For the text-containing cell, return its midpoint in (X, Y) coordinate format. 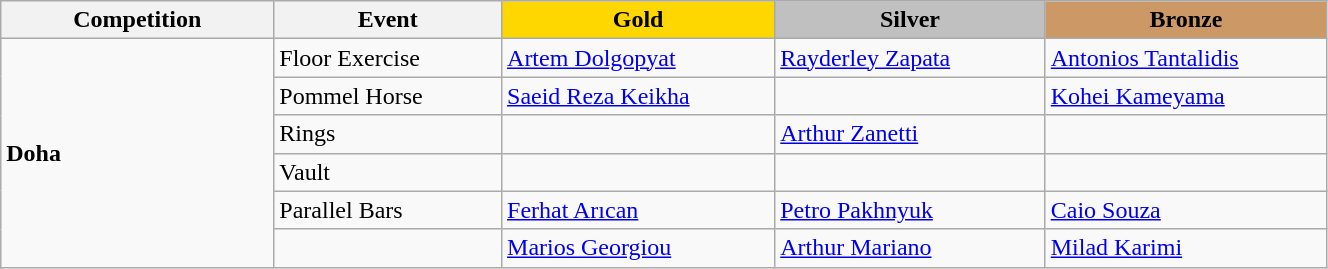
Gold (638, 20)
Event (388, 20)
Doha (138, 153)
Pommel Horse (388, 96)
Saeid Reza Keikha (638, 96)
Milad Karimi (1186, 248)
Caio Souza (1186, 210)
Rayderley Zapata (910, 58)
Parallel Bars (388, 210)
Floor Exercise (388, 58)
Bronze (1186, 20)
Antonios Tantalidis (1186, 58)
Vault (388, 172)
Rings (388, 134)
Artem Dolgopyat (638, 58)
Kohei Kameyama (1186, 96)
Competition (138, 20)
Arthur Zanetti (910, 134)
Silver (910, 20)
Arthur Mariano (910, 248)
Ferhat Arıcan (638, 210)
Petro Pakhnyuk (910, 210)
Marios Georgiou (638, 248)
